Scan for the cell matching the given text and deliver its [X, Y] coordinate at center. 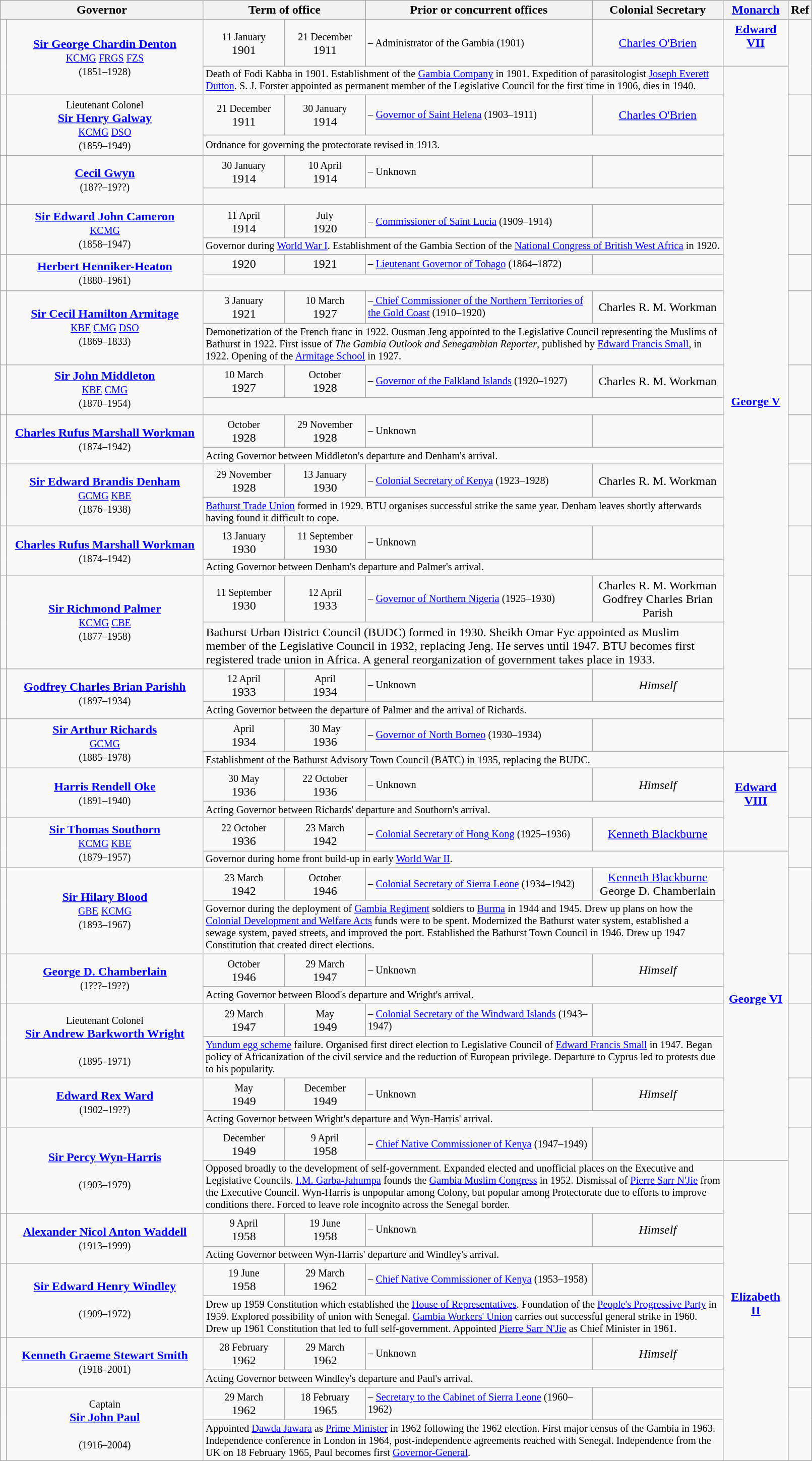
Elizabeth II [756, 1311]
3 January1921 [244, 308]
George V [756, 408]
Sir Cecil Hamilton ArmitageKBE CMG DSO(1869–1833) [105, 328]
18 February1965 [325, 1404]
CaptainSir John Paul(1916–2004) [105, 1424]
Acting Governor between Blood's departure and Wright's arrival. [463, 995]
George D. Chamberlain(1???–19??) [105, 979]
– Colonial Secretary of the Windward Islands (1943–1947) [479, 1020]
Godfrey Charles Brian Parishh(1897–1934) [105, 694]
– Commissioner of Saint Lucia (1909–1914) [479, 221]
Prior or concurrent offices [479, 10]
Sir Percy Wyn-Harris(1903–1979) [105, 1171]
Kenneth Graeme Stewart Smith(1918–2001) [105, 1362]
Acting Governor between Richards' departure and Southorn's arrival. [463, 810]
Kenneth BlackburneGeorge D. Chamberlain [657, 884]
– Secretary to the Cabinet of Sierra Leone (1960–1962) [479, 1404]
Colonial Secretary [657, 10]
Establishment of the Bathurst Advisory Town Council (BATC) in 1935, replacing the BUDC. [463, 760]
11 January1901 [244, 43]
10 April1914 [325, 171]
Sir Edward John CameronKCMG(1858–1947) [105, 230]
– Governor of Saint Helena (1903–1911) [479, 115]
Governor during home front build-up in early World War II. [463, 860]
11 April1914 [244, 221]
Sir Edward Brandis DenhamGCMG KBE(1876–1938) [105, 495]
Lieutenant ColonelSir Henry GalwayKCMG DSO(1859–1949) [105, 125]
Acting Governor between Wright's departure and Wyn-Harris' arrival. [463, 1119]
Alexander Nicol Anton Waddell(1913–1999) [105, 1238]
Charles R. M. WorkmanGodfrey Charles Brian Parish [657, 599]
– Colonial Secretary of Hong Kong (1925–1936) [479, 835]
Ref [800, 10]
Sir Richmond PalmerKCMG CBE(1877–1958) [105, 622]
Monarch [756, 10]
– Lieutenant Governor of Tobago (1864–1872) [479, 264]
Acting Governor between Denham's departure and Palmer's arrival. [463, 568]
Acting Governor between Windley's departure and Paul's arrival. [463, 1378]
1920 [244, 264]
Edward VIII [756, 801]
– Governor of Northern Nigeria (1925–1930) [479, 599]
– Chief Native Commissioner of Kenya (1947–1949) [479, 1143]
– Governor of North Borneo (1930–1934) [479, 735]
– Chief Native Commissioner of Kenya (1953–1958) [479, 1280]
1921 [325, 264]
Sir Arthur RichardsGCMG(1885–1978) [105, 743]
Edward VII [756, 43]
Acting Governor between Middleton's departure and Denham's arrival. [463, 456]
Edward Rex Ward(1902–19??) [105, 1103]
Sir George Chardin DentonKCMG FRGS FZS(1851–1928) [105, 57]
Harris Rendell Oke(1891–1940) [105, 794]
July1920 [325, 221]
Acting Governor between Wyn-Harris' departure and Windley's arrival. [463, 1255]
Kenneth Blackburne [657, 835]
Sir Hilary BloodGBE KCMG(1893–1967) [105, 910]
– Colonial Secretary of Kenya (1923–1928) [479, 481]
– Administrator of the Gambia (1901) [479, 43]
George VI [756, 1006]
Herbert Henniker-Heaton(1880–1961) [105, 273]
Sir John MiddletonKBE CMG(1870–1954) [105, 389]
– Governor of the Falkland Islands (1920–1927) [479, 381]
Governor [102, 10]
Acting Governor between the departure of Palmer and the arrival of Richards. [463, 710]
Lieutenant ColonelSir Andrew Barkworth Wright(1895–1971) [105, 1041]
Governor during World War I. Establishment of the Gambia Section of the National Congress of British West Africa in 1920. [463, 246]
Sir Edward Henry Windley(1909–1972) [105, 1301]
– Colonial Secretary of Sierra Leone (1934–1942) [479, 884]
Term of office [284, 10]
Ordnance for governing the protectorate revised in 1913. [463, 145]
28 February1962 [244, 1353]
Cecil Gwyn(18??–19??) [105, 180]
Sir Thomas SouthornKCMG KBE(1879–1957) [105, 843]
– Chief Commissioner of the Northern Territories of the Gold Coast (1910–1920) [479, 308]
